Output the [x, y] coordinate of the center of the cell containing the given text.  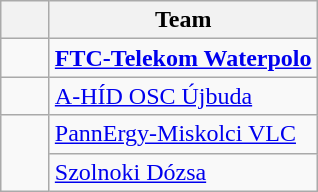
A-HÍD OSC Újbuda [183, 96]
PannErgy-Miskolci VLC [183, 134]
FTC-Telekom Waterpolo [183, 58]
Szolnoki Dózsa [183, 172]
Team [183, 20]
